Capture the cell that displays the provided text and extract its (X, Y) central coordinate. 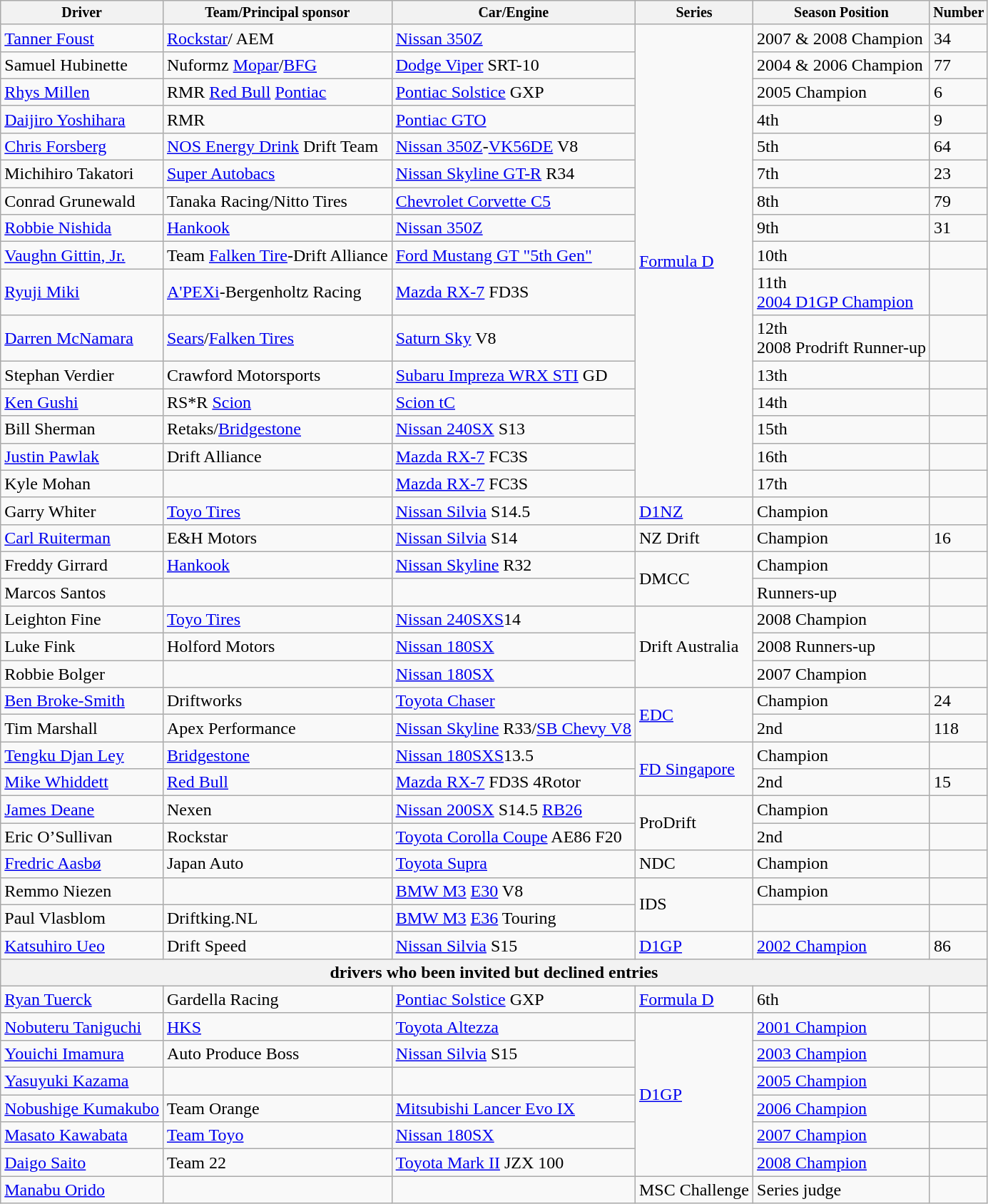
James Deane (82, 810)
17th (842, 484)
Eric O’Sullivan (82, 837)
D1NZ (693, 511)
Toyota Mark II JZX 100 (514, 1163)
Nuformz Mopar/BFG (277, 65)
Darren McNamara (82, 338)
Tengku Djan Ley (82, 755)
MSC Challenge (693, 1190)
Gardella Racing (277, 999)
Michihiro Takatori (82, 174)
RMR (277, 119)
Super Autobacs (277, 174)
BMW M3 E30 V8 (514, 891)
Holford Motors (277, 647)
Toyota Supra (514, 864)
Scion tC (514, 402)
E&H Motors (277, 538)
Nissan 180SXS13.5 (514, 755)
Luke Fink (82, 647)
Tim Marshall (82, 728)
Nissan 200SX S14.5 RB26 (514, 810)
EDC (693, 715)
2008 Runners-up (842, 647)
Ryuji Miki (82, 292)
Rockstar (277, 837)
8th (842, 201)
31 (959, 228)
Driftworks (277, 701)
Vaughn Gittin, Jr. (82, 255)
Team 22 (277, 1163)
2001 Champion (842, 1026)
Toyota Corolla Coupe AE86 F20 (514, 837)
23 (959, 174)
Mitsubishi Lancer Evo IX (514, 1108)
Robbie Bolger (82, 674)
Series judge (842, 1190)
Chevrolet Corvette C5 (514, 201)
Nobushige Kumakubo (82, 1108)
Tanner Foust (82, 38)
HKS (277, 1026)
Season Position (842, 13)
34 (959, 38)
NOS Energy Drink Drift Team (277, 146)
Rockstar/ AEM (277, 38)
Nissan 350Z-VK56DE V8 (514, 146)
7th (842, 174)
Bridgestone (277, 755)
79 (959, 201)
Dodge Viper SRT-10 (514, 65)
Ford Mustang GT "5th Gen" (514, 255)
Remmo Niezen (82, 891)
Drift Alliance (277, 456)
16 (959, 538)
Stephan Verdier (82, 375)
9th (842, 228)
Red Bull (277, 782)
Kyle Mohan (82, 484)
Team Orange (277, 1108)
Sears/Falken Tires (277, 338)
10th (842, 255)
2007 & 2008 Champion (842, 38)
Rhys Millen (82, 92)
Car/Engine (514, 13)
Mike Whiddett (82, 782)
Mazda RX-7 FD3S 4Rotor (514, 782)
Drift Australia (693, 646)
Bill Sherman (82, 429)
64 (959, 146)
Toyota Altezza (514, 1026)
Fredric Aasbø (82, 864)
Ken Gushi (82, 402)
Garry Whiter (82, 511)
2002 Champion (842, 945)
Justin Pawlak (82, 456)
Yasuyuki Kazama (82, 1081)
Saturn Sky V8 (514, 338)
6th (842, 999)
15th (842, 429)
Marcos Santos (82, 592)
Tanaka Racing/Nitto Tires (277, 201)
Mazda RX-7 FD3S (514, 292)
Retaks/Bridgestone (277, 429)
2003 Champion (842, 1053)
Number (959, 13)
Nissan Silvia S14.5 (514, 511)
Crawford Motorsports (277, 375)
Drift Speed (277, 945)
Paul Vlasblom (82, 918)
Freddy Girrard (82, 565)
118 (959, 728)
Masato Kawabata (82, 1136)
Nissan Silvia S14 (514, 538)
Nobuteru Taniguchi (82, 1026)
9 (959, 119)
Team Falken Tire-Drift Alliance (277, 255)
16th (842, 456)
Conrad Grunewald (82, 201)
77 (959, 65)
11th2004 D1GP Champion (842, 292)
drivers who been invited but declined entries (494, 972)
6 (959, 92)
Toyota Chaser (514, 701)
Samuel Hubinette (82, 65)
Pontiac GTO (514, 119)
BMW M3 E36 Touring (514, 918)
NZ Drift (693, 538)
Japan Auto (277, 864)
A'PEXi-Bergenholtz Racing (277, 292)
Driver (82, 13)
Chris Forsberg (82, 146)
4th (842, 119)
NDC (693, 864)
RMR Red Bull Pontiac (277, 92)
Nissan Skyline GT-R R34 (514, 174)
15 (959, 782)
RS*R Scion (277, 402)
Youichi Imamura (82, 1053)
Nissan 240SXS14 (514, 619)
24 (959, 701)
Apex Performance (277, 728)
Nissan Skyline R33/SB Chevy V8 (514, 728)
Team Toyo (277, 1136)
14th (842, 402)
Auto Produce Boss (277, 1053)
Carl Ruiterman (82, 538)
86 (959, 945)
12th2008 Prodrift Runner-up (842, 338)
Team/Principal sponsor (277, 13)
13th (842, 375)
Robbie Nishida (82, 228)
Leighton Fine (82, 619)
Ryan Tuerck (82, 999)
FD Singapore (693, 769)
Manabu Orido (82, 1190)
Driftking.NL (277, 918)
Ben Broke-Smith (82, 701)
Daigo Saito (82, 1163)
IDS (693, 904)
Daijiro Yoshihara (82, 119)
DMCC (693, 578)
Subaru Impreza WRX STI GD (514, 375)
Runners-up (842, 592)
Nexen (277, 810)
Series (693, 13)
Katsuhiro Ueo (82, 945)
Nissan 240SX S13 (514, 429)
Nissan Skyline R32 (514, 565)
ProDrift (693, 823)
2004 & 2006 Champion (842, 65)
5th (842, 146)
2006 Champion (842, 1108)
